Output the [X, Y] coordinate of the center of the cell containing the given text.  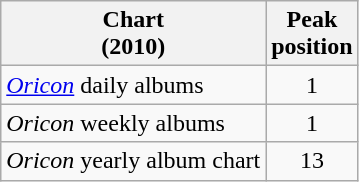
Peakposition [312, 34]
13 [312, 161]
Oricon yearly album chart [134, 161]
Chart(2010) [134, 34]
Oricon daily albums [134, 85]
Oricon weekly albums [134, 123]
